Scan for the cell matching the given text and deliver its (X, Y) coordinate at center. 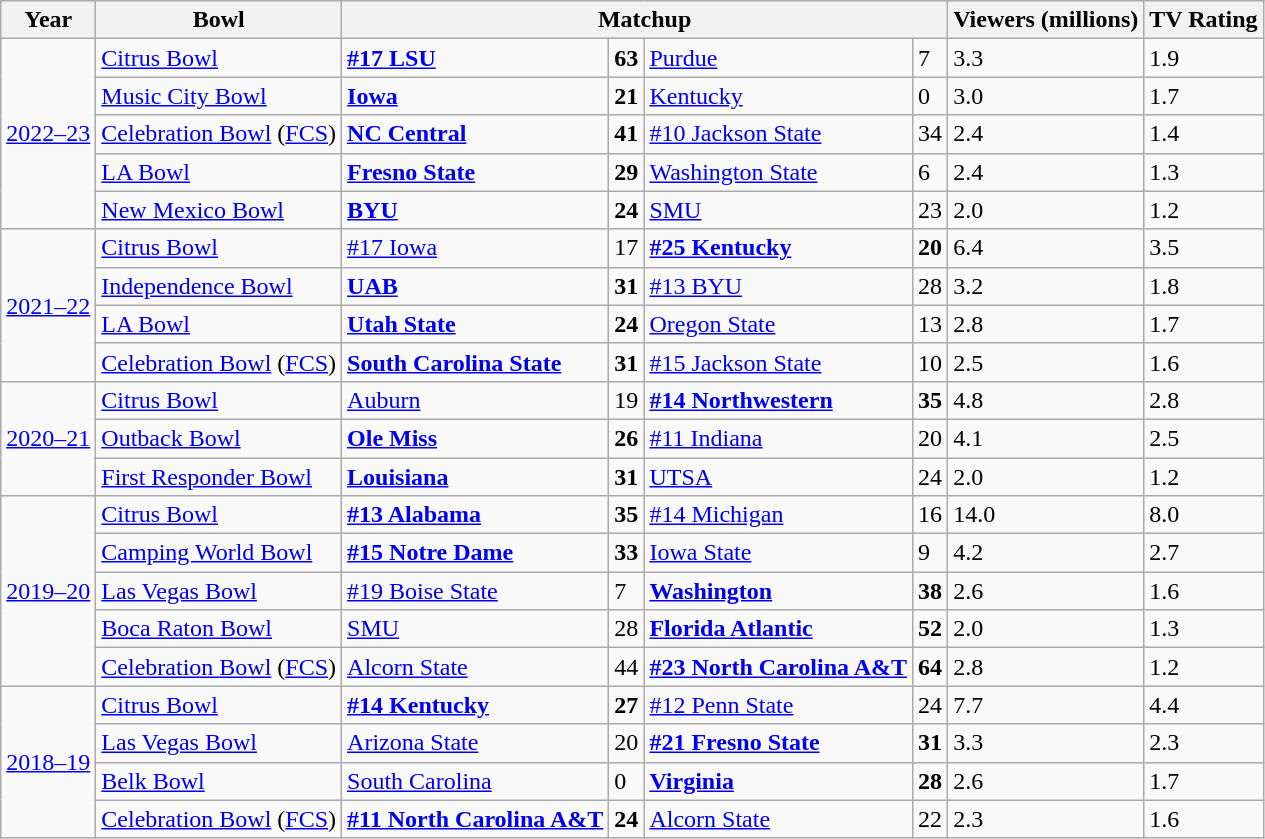
1.9 (1204, 58)
34 (930, 134)
2019–20 (48, 591)
UTSA (778, 477)
Washington (778, 591)
#15 Jackson State (778, 362)
Virginia (778, 781)
South Carolina State (476, 362)
Purdue (778, 58)
#14 Michigan (778, 515)
4.4 (1204, 705)
Washington State (778, 172)
38 (930, 591)
Viewers (millions) (1046, 20)
52 (930, 629)
Oregon State (778, 324)
33 (626, 553)
UAB (476, 286)
Independence Bowl (219, 286)
7.7 (1046, 705)
16 (930, 515)
Outback Bowl (219, 438)
#13 Alabama (476, 515)
41 (626, 134)
13 (930, 324)
21 (626, 96)
#10 Jackson State (778, 134)
3.0 (1046, 96)
Utah State (476, 324)
TV Rating (1204, 20)
19 (626, 400)
2022–23 (48, 134)
Iowa (476, 96)
Bowl (219, 20)
South Carolina (476, 781)
#15 Notre Dame (476, 553)
23 (930, 210)
1.8 (1204, 286)
First Responder Bowl (219, 477)
64 (930, 667)
#11 Indiana (778, 438)
#21 Fresno State (778, 743)
6.4 (1046, 248)
#19 Boise State (476, 591)
1.4 (1204, 134)
#17 Iowa (476, 248)
#14 Kentucky (476, 705)
Music City Bowl (219, 96)
4.8 (1046, 400)
Camping World Bowl (219, 553)
44 (626, 667)
2.7 (1204, 553)
#12 Penn State (778, 705)
Louisiana (476, 477)
9 (930, 553)
Year (48, 20)
26 (626, 438)
Ole Miss (476, 438)
3.2 (1046, 286)
#23 North Carolina A&T (778, 667)
#17 LSU (476, 58)
NC Central (476, 134)
Kentucky (778, 96)
4.2 (1046, 553)
#13 BYU (778, 286)
6 (930, 172)
Fresno State (476, 172)
2020–21 (48, 438)
BYU (476, 210)
#11 North Carolina A&T (476, 819)
Arizona State (476, 743)
14.0 (1046, 515)
#14 Northwestern (778, 400)
10 (930, 362)
17 (626, 248)
2018–19 (48, 762)
4.1 (1046, 438)
3.5 (1204, 248)
29 (626, 172)
New Mexico Bowl (219, 210)
Belk Bowl (219, 781)
Florida Atlantic (778, 629)
Auburn (476, 400)
27 (626, 705)
Matchup (645, 20)
2021–22 (48, 305)
63 (626, 58)
22 (930, 819)
8.0 (1204, 515)
Iowa State (778, 553)
Boca Raton Bowl (219, 629)
#25 Kentucky (778, 248)
